Find where the given text appears and provide that cell's center as [X, Y] coordinate. 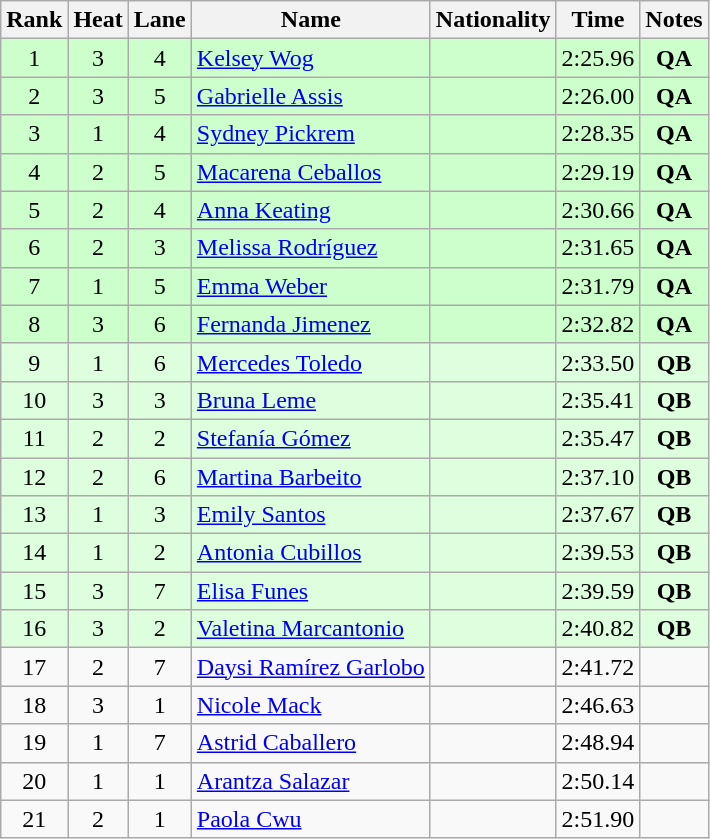
11 [34, 438]
15 [34, 591]
Astrid Caballero [310, 743]
2:48.94 [598, 743]
2:32.82 [598, 324]
Sydney Pickrem [310, 134]
2:40.82 [598, 629]
Gabrielle Assis [310, 96]
13 [34, 515]
2:37.67 [598, 515]
19 [34, 743]
16 [34, 629]
2:50.14 [598, 781]
2:26.00 [598, 96]
Fernanda Jimenez [310, 324]
12 [34, 477]
Notes [674, 20]
2:29.19 [598, 172]
Valetina Marcantonio [310, 629]
2:37.10 [598, 477]
Nationality [493, 20]
14 [34, 553]
Mercedes Toledo [310, 362]
Macarena Ceballos [310, 172]
10 [34, 400]
Bruna Leme [310, 400]
2:31.65 [598, 248]
Lane [160, 20]
8 [34, 324]
Elisa Funes [310, 591]
Antonia Cubillos [310, 553]
Time [598, 20]
2:35.47 [598, 438]
2:46.63 [598, 705]
18 [34, 705]
Paola Cwu [310, 819]
2:39.53 [598, 553]
Daysi Ramírez Garlobo [310, 667]
9 [34, 362]
Heat [98, 20]
Nicole Mack [310, 705]
2:51.90 [598, 819]
2:39.59 [598, 591]
2:31.79 [598, 286]
20 [34, 781]
2:30.66 [598, 210]
Name [310, 20]
17 [34, 667]
Stefanía Gómez [310, 438]
2:41.72 [598, 667]
Emma Weber [310, 286]
Melissa Rodríguez [310, 248]
2:28.35 [598, 134]
Emily Santos [310, 515]
Arantza Salazar [310, 781]
Anna Keating [310, 210]
2:25.96 [598, 58]
2:33.50 [598, 362]
2:35.41 [598, 400]
Martina Barbeito [310, 477]
Kelsey Wog [310, 58]
21 [34, 819]
Rank [34, 20]
